Pinpoint the cell where the given text exists, returning its [X, Y] midpoint coordinate. 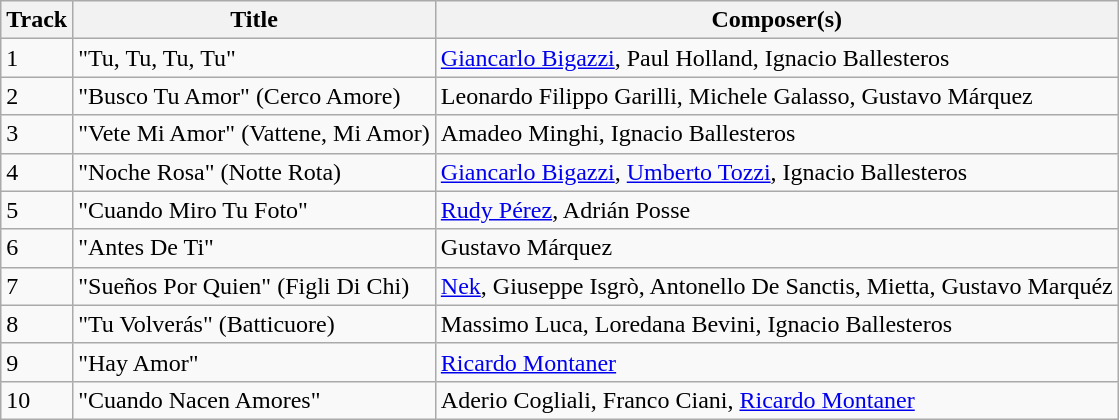
"Busco Tu Amor" (Cerco Amore) [254, 96]
"Noche Rosa" (Notte Rota) [254, 172]
6 [37, 248]
Rudy Pérez, Adrián Posse [776, 210]
1 [37, 58]
"Antes De Ti" [254, 248]
3 [37, 134]
Title [254, 20]
4 [37, 172]
"Tu Volverás" (Batticuore) [254, 324]
Aderio Cogliali, Franco Ciani, Ricardo Montaner [776, 400]
Nek, Giuseppe Isgrò, Antonello De Sanctis, Mietta, Gustavo Marquéz [776, 286]
2 [37, 96]
"Cuando Nacen Amores" [254, 400]
Composer(s) [776, 20]
"Hay Amor" [254, 362]
9 [37, 362]
7 [37, 286]
10 [37, 400]
Ricardo Montaner [776, 362]
"Vete Mi Amor" (Vattene, Mi Amor) [254, 134]
5 [37, 210]
Massimo Luca, Loredana Bevini, Ignacio Ballesteros [776, 324]
Track [37, 20]
"Sueños Por Quien" (Figli Di Chi) [254, 286]
Giancarlo Bigazzi, Paul Holland, Ignacio Ballesteros [776, 58]
Gustavo Márquez [776, 248]
Leonardo Filippo Garilli, Michele Galasso, Gustavo Márquez [776, 96]
"Tu, Tu, Tu, Tu" [254, 58]
Amadeo Minghi, Ignacio Ballesteros [776, 134]
Giancarlo Bigazzi, Umberto Tozzi, Ignacio Ballesteros [776, 172]
8 [37, 324]
"Cuando Miro Tu Foto" [254, 210]
